Scan for the cell matching the given text and deliver its [x, y] coordinate at center. 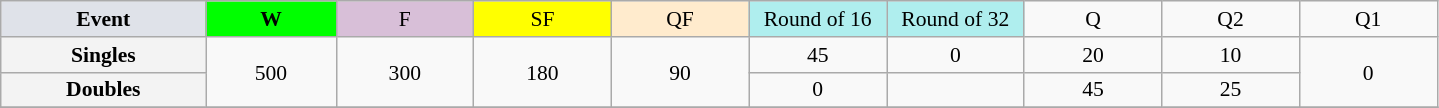
180 [543, 72]
90 [680, 72]
Q [1093, 19]
F [405, 19]
300 [405, 72]
10 [1231, 55]
Doubles [104, 90]
QF [680, 19]
20 [1093, 55]
25 [1231, 90]
Singles [104, 55]
Event [104, 19]
Q2 [1231, 19]
W [271, 19]
500 [271, 72]
Q1 [1368, 19]
Round of 32 [955, 19]
Round of 16 [818, 19]
SF [543, 19]
